Locate the cell with the specified text and output its (x, y) center coordinate. 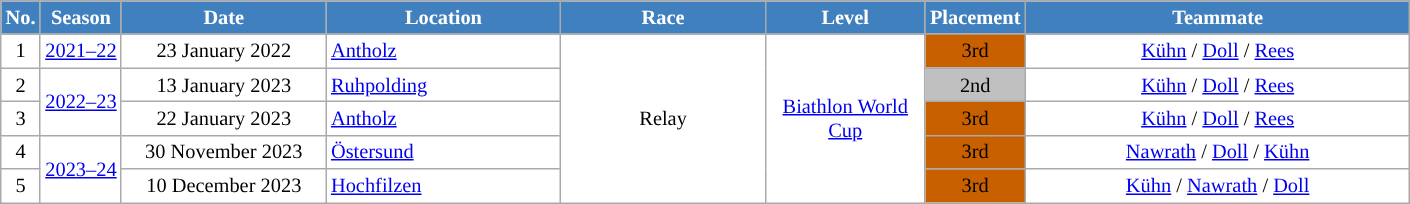
No. (21, 17)
5 (21, 186)
23 January 2022 (224, 51)
Nawrath / Doll / Kühn (1218, 152)
Östersund (444, 152)
13 January 2023 (224, 85)
Kühn / Nawrath / Doll (1218, 186)
Biathlon World Cup (845, 118)
3 (21, 118)
2nd (975, 85)
Level (845, 17)
Location (444, 17)
2 (21, 85)
Date (224, 17)
Relay (664, 118)
Season (80, 17)
22 January 2023 (224, 118)
2023–24 (80, 168)
2022–23 (80, 102)
Teammate (1218, 17)
Race (664, 17)
2021–22 (80, 51)
30 November 2023 (224, 152)
10 December 2023 (224, 186)
Hochfilzen (444, 186)
Ruhpolding (444, 85)
4 (21, 152)
Placement (975, 17)
1 (21, 51)
